Output the (X, Y) coordinate of the center of the cell containing the given text.  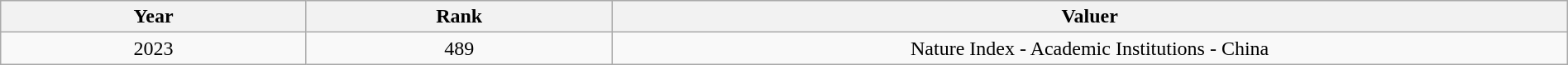
Year (154, 17)
Valuer (1090, 17)
Nature Index - Academic Institutions - China (1090, 48)
489 (459, 48)
Rank (459, 17)
2023 (154, 48)
